For the text-containing cell, return its midpoint in (x, y) coordinate format. 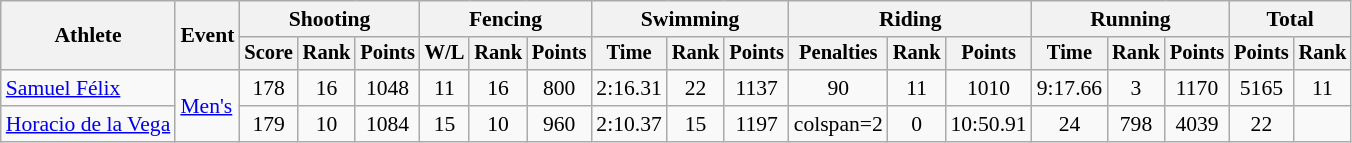
Event (207, 36)
Swimming (690, 19)
90 (838, 88)
Athlete (88, 36)
Running (1130, 19)
Horacio de la Vega (88, 124)
0 (917, 124)
W/L (445, 54)
800 (559, 88)
Shooting (329, 19)
1010 (988, 88)
1084 (387, 124)
Total (1290, 19)
Fencing (506, 19)
Score (268, 54)
colspan=2 (838, 124)
5165 (1261, 88)
9:17.66 (1070, 88)
1197 (756, 124)
178 (268, 88)
Samuel Félix (88, 88)
Penalties (838, 54)
10:50.91 (988, 124)
179 (268, 124)
4039 (1197, 124)
2:16.31 (628, 88)
960 (559, 124)
1170 (1197, 88)
3 (1136, 88)
24 (1070, 124)
Men's (207, 106)
798 (1136, 124)
Riding (910, 19)
1137 (756, 88)
1048 (387, 88)
2:10.37 (628, 124)
